Find where the given text appears and provide that cell's center as [X, Y] coordinate. 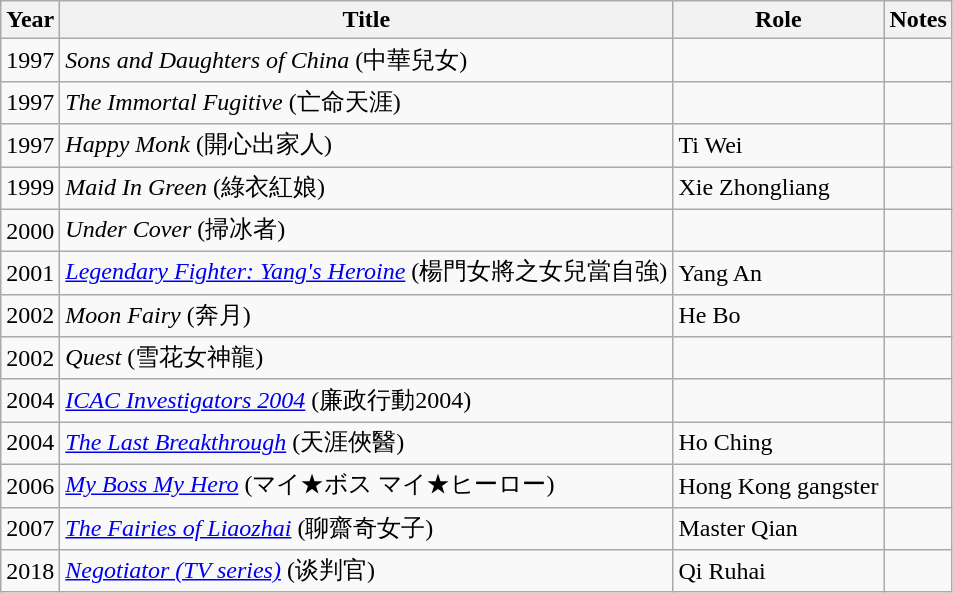
The Last Breakthrough (天涯俠醫) [366, 444]
2006 [30, 486]
He Bo [778, 316]
2001 [30, 274]
1999 [30, 188]
Yang An [778, 274]
2018 [30, 572]
Negotiator (TV series) (谈判官) [366, 572]
Sons and Daughters of China (中華兒女) [366, 60]
Ti Wei [778, 146]
Master Qian [778, 528]
Quest (雪花女神龍) [366, 358]
Notes [918, 20]
My Boss My Hero (マイ★ボス マイ★ヒーロー) [366, 486]
Happy Monk (開心出家人) [366, 146]
Title [366, 20]
Role [778, 20]
Moon Fairy (奔月) [366, 316]
Ho Ching [778, 444]
Maid In Green (綠衣紅娘) [366, 188]
Legendary Fighter: Yang's Heroine (楊門女將之女兒當自強) [366, 274]
Xie Zhongliang [778, 188]
The Fairies of Liaozhai (聊齋奇女子) [366, 528]
2000 [30, 230]
Under Cover (掃冰者) [366, 230]
The Immortal Fugitive (亡命天涯) [366, 102]
Year [30, 20]
2007 [30, 528]
Hong Kong gangster [778, 486]
Qi Ruhai [778, 572]
ICAC Investigators 2004 (廉政行動2004) [366, 400]
